Identify which cell holds the provided text, then report its (X, Y) central coordinate. 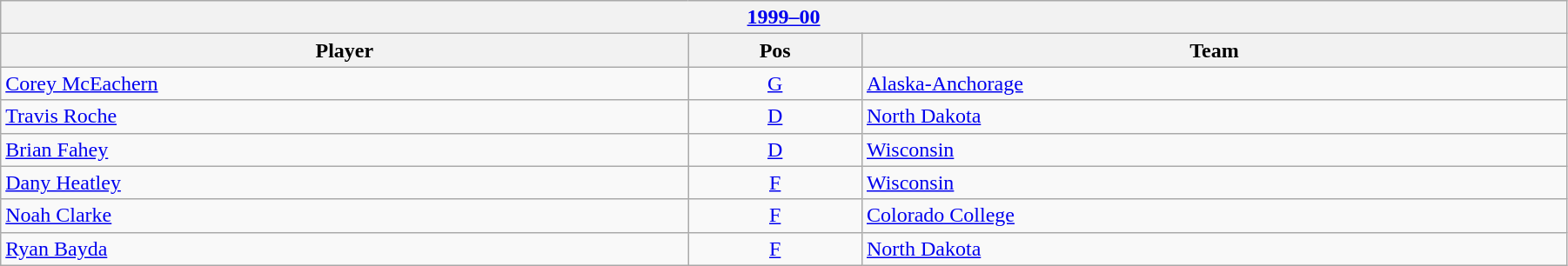
Brian Fahey (345, 150)
Pos (775, 50)
Player (345, 50)
Ryan Bayda (345, 249)
Dany Heatley (345, 183)
Colorado College (1214, 216)
G (775, 83)
Corey McEachern (345, 83)
Alaska-Anchorage (1214, 83)
Team (1214, 50)
1999–00 (784, 17)
Travis Roche (345, 116)
Noah Clarke (345, 216)
